For the text-containing cell, return its midpoint in [X, Y] coordinate format. 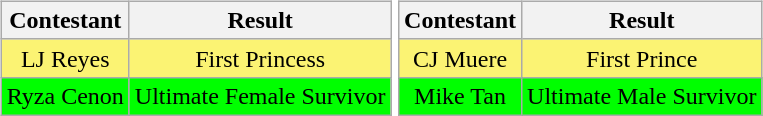
Ultimate Female Survivor [260, 96]
CJ Muere [460, 58]
LJ Reyes [65, 58]
Ultimate Male Survivor [642, 96]
Mike Tan [460, 96]
Ryza Cenon [65, 96]
First Prince [642, 58]
First Princess [260, 58]
